Capture the cell that displays the provided text and extract its [x, y] central coordinate. 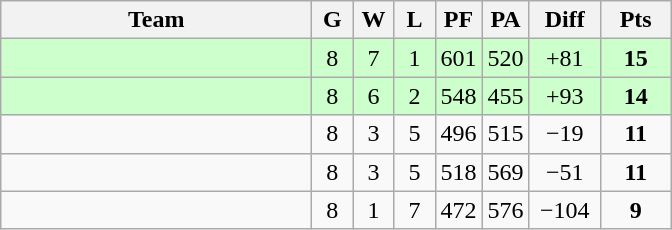
−104 [564, 210]
L [414, 20]
518 [458, 172]
15 [636, 58]
569 [506, 172]
−19 [564, 134]
G [332, 20]
496 [458, 134]
6 [374, 96]
Team [156, 20]
−51 [564, 172]
+81 [564, 58]
PF [458, 20]
14 [636, 96]
515 [506, 134]
472 [458, 210]
W [374, 20]
455 [506, 96]
9 [636, 210]
2 [414, 96]
548 [458, 96]
601 [458, 58]
PA [506, 20]
+93 [564, 96]
576 [506, 210]
Pts [636, 20]
Diff [564, 20]
520 [506, 58]
